Locate the cell with the specified text and output its (x, y) center coordinate. 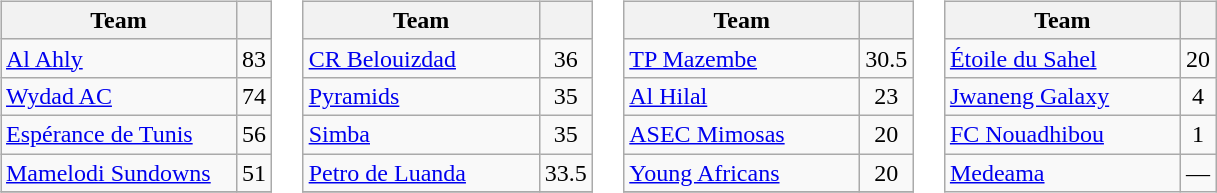
Simba (421, 134)
Al Ahly (118, 58)
36 (566, 58)
TP Mazembe (742, 58)
23 (886, 96)
30.5 (886, 58)
4 (1198, 96)
83 (254, 58)
Young Africans (742, 173)
74 (254, 96)
Pyramids (421, 96)
33.5 (566, 173)
Petro de Luanda (421, 173)
Al Hilal (742, 96)
Medeama (1062, 173)
51 (254, 173)
56 (254, 134)
Étoile du Sahel (1062, 58)
ASEC Mimosas (742, 134)
Jwaneng Galaxy (1062, 96)
CR Belouizdad (421, 58)
— (1198, 173)
1 (1198, 134)
Espérance de Tunis (118, 134)
Mamelodi Sundowns (118, 173)
Wydad AC (118, 96)
FC Nouadhibou (1062, 134)
